Search for the cell housing the specified text and yield its [X, Y] center coordinate. 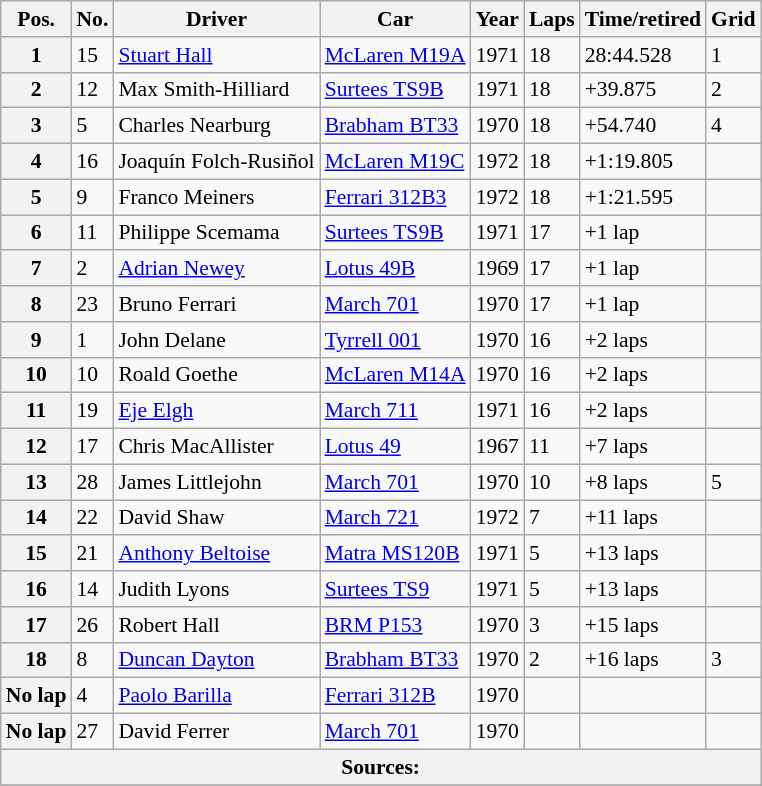
19 [92, 411]
1967 [498, 447]
Duncan Dayton [216, 660]
+8 laps [643, 482]
Driver [216, 19]
Laps [552, 19]
March 711 [396, 411]
Max Smith-Hilliard [216, 90]
Pos. [36, 19]
David Shaw [216, 518]
+1:21.595 [643, 197]
Paolo Barilla [216, 696]
Franco Meiners [216, 197]
Lotus 49B [396, 269]
+15 laps [643, 625]
21 [92, 554]
McLaren M19C [396, 162]
13 [36, 482]
Joaquín Folch-Rusiñol [216, 162]
Philippe Scemama [216, 233]
+39.875 [643, 90]
BRM P153 [396, 625]
Anthony Beltoise [216, 554]
27 [92, 732]
+7 laps [643, 447]
Grid [734, 19]
Eje Elgh [216, 411]
Ferrari 312B [396, 696]
Matra MS120B [396, 554]
Ferrari 312B3 [396, 197]
Tyrrell 001 [396, 340]
Surtees TS9 [396, 589]
1969 [498, 269]
McLaren M19A [396, 55]
+16 laps [643, 660]
Car [396, 19]
Robert Hall [216, 625]
Roald Goethe [216, 375]
March 721 [396, 518]
26 [92, 625]
28:44.528 [643, 55]
David Ferrer [216, 732]
28 [92, 482]
John Delane [216, 340]
Bruno Ferrari [216, 304]
James Littlejohn [216, 482]
Judith Lyons [216, 589]
6 [36, 233]
Adrian Newey [216, 269]
Chris MacAllister [216, 447]
Stuart Hall [216, 55]
Time/retired [643, 19]
McLaren M14A [396, 375]
+1:19.805 [643, 162]
Lotus 49 [396, 447]
22 [92, 518]
+54.740 [643, 126]
23 [92, 304]
Charles Nearburg [216, 126]
+11 laps [643, 518]
Year [498, 19]
No. [92, 19]
Sources: [381, 767]
